Locate the cell with the specified text and output its (X, Y) center coordinate. 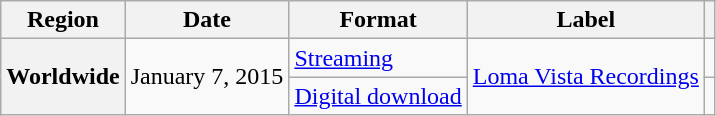
January 7, 2015 (207, 77)
Format (378, 20)
Loma Vista Recordings (586, 77)
Date (207, 20)
Label (586, 20)
Region (63, 20)
Worldwide (63, 77)
Digital download (378, 96)
Streaming (378, 58)
